Determine the [X, Y] coordinate at the center of the cell enclosing the given text.  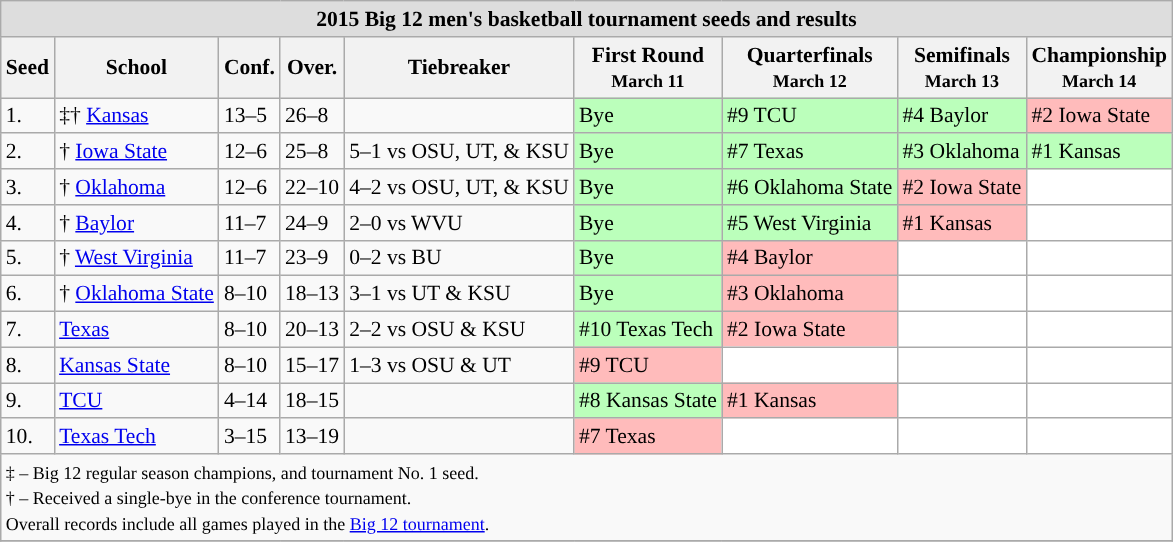
4–14 [250, 401]
3–15 [250, 437]
† Oklahoma [136, 187]
5. [28, 258]
7. [28, 330]
QuarterfinalsMarch 12 [810, 68]
13–19 [312, 437]
‡† Kansas [136, 116]
22–10 [312, 187]
TCU [136, 401]
ChampionshipMarch 14 [1099, 68]
23–9 [312, 258]
Seed [28, 68]
Conf. [250, 68]
† Iowa State [136, 152]
Over. [312, 68]
2015 Big 12 men's basketball tournament seeds and results [586, 19]
10. [28, 437]
2–2 vs OSU & KSU [459, 330]
#6 Oklahoma State [810, 187]
15–17 [312, 365]
SemifinalsMarch 13 [962, 68]
Tiebreaker [459, 68]
4–2 vs OSU, UT, & KSU [459, 187]
25–8 [312, 152]
† Baylor [136, 223]
1–3 vs OSU & UT [459, 365]
6. [28, 294]
#10 Texas Tech [648, 330]
9. [28, 401]
School [136, 68]
26–8 [312, 116]
2–0 vs WVU [459, 223]
18–13 [312, 294]
0–2 vs BU [459, 258]
5–1 vs OSU, UT, & KSU [459, 152]
† Oklahoma State [136, 294]
1. [28, 116]
4. [28, 223]
24–9 [312, 223]
First RoundMarch 11 [648, 68]
13–5 [250, 116]
2. [28, 152]
3. [28, 187]
20–13 [312, 330]
#8 Kansas State [648, 401]
Texas Tech [136, 437]
18–15 [312, 401]
3–1 vs UT & KSU [459, 294]
8. [28, 365]
Texas [136, 330]
† West Virginia [136, 258]
#5 West Virginia [810, 223]
Kansas State [136, 365]
